Return (x, y) of the center of cell containing provided text 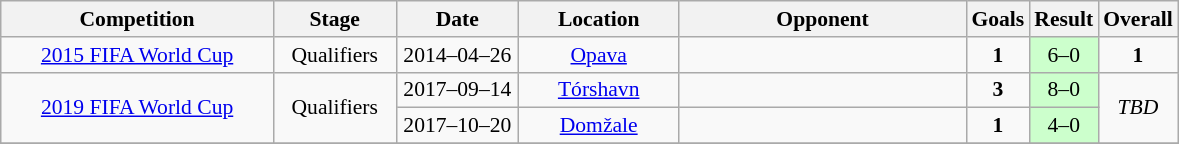
Overall (1138, 19)
2017–10–20 (458, 126)
2017–09–14 (458, 90)
2014–04–26 (458, 55)
Result (1064, 19)
Date (458, 19)
Opava (599, 55)
8–0 (1064, 90)
Opponent (823, 19)
4–0 (1064, 126)
Competition (138, 19)
Domžale (599, 126)
2015 FIFA World Cup (138, 55)
Goals (998, 19)
Location (599, 19)
6–0 (1064, 55)
Stage (334, 19)
3 (998, 90)
Tórshavn (599, 90)
TBD (1138, 108)
2019 FIFA World Cup (138, 108)
